For the text-containing cell, return its midpoint in (x, y) coordinate format. 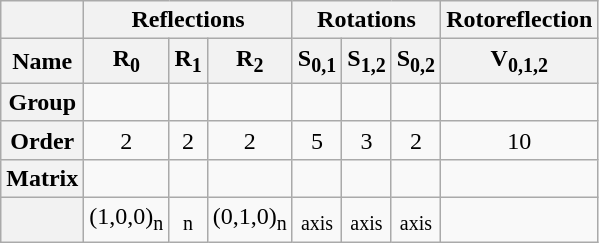
R1 (188, 61)
n (188, 219)
Name (42, 61)
(1,0,0)n (126, 219)
Order (42, 140)
R2 (250, 61)
10 (520, 140)
S1,2 (366, 61)
S0,1 (316, 61)
3 (366, 140)
Rotoreflection (520, 20)
5 (316, 140)
Rotations (366, 20)
R0 (126, 61)
(0,1,0)n (250, 219)
S0,2 (416, 61)
Matrix (42, 178)
Group (42, 102)
V0,1,2 (520, 61)
Reflections (188, 20)
